Return [x, y] of the center of cell containing provided text 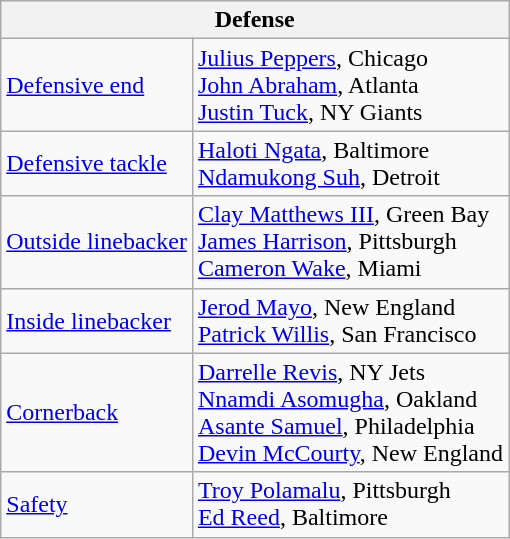
Julius Peppers, ChicagoJohn Abraham, AtlantaJustin Tuck, NY Giants [350, 85]
Inside linebacker [97, 320]
Haloti Ngata, BaltimoreNdamukong Suh, Detroit [350, 164]
Cornerback [97, 412]
Clay Matthews III, Green BayJames Harrison, PittsburghCameron Wake, Miami [350, 242]
Troy Polamalu, PittsburghEd Reed, Baltimore [350, 504]
Defensive end [97, 85]
Safety [97, 504]
Defense [255, 20]
Defensive tackle [97, 164]
Outside linebacker [97, 242]
Darrelle Revis, NY JetsNnamdi Asomugha, OaklandAsante Samuel, PhiladelphiaDevin McCourty, New England [350, 412]
Jerod Mayo, New EnglandPatrick Willis, San Francisco [350, 320]
